Return the [X, Y] coordinate for the center point of the cell that contains the specified text.  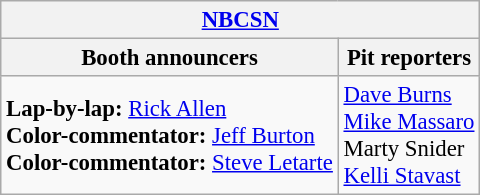
Pit reporters [409, 58]
NBCSN [240, 20]
Dave BurnsMike MassaroMarty SniderKelli Stavast [409, 136]
Lap-by-lap: Rick AllenColor-commentator: Jeff BurtonColor-commentator: Steve Letarte [170, 136]
Booth announcers [170, 58]
